Identify which cell holds the provided text, then report its (x, y) central coordinate. 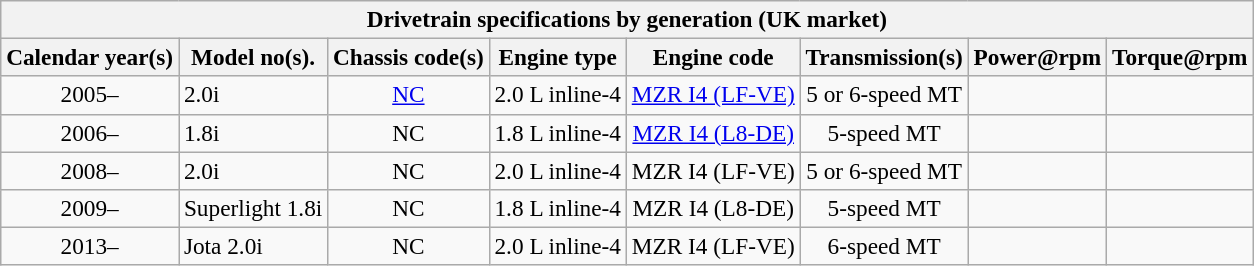
6-speed MT (884, 246)
Calendar year(s) (90, 57)
Chassis code(s) (408, 57)
Drivetrain specifications by generation (UK market) (627, 19)
2005– (90, 95)
2006– (90, 133)
2013– (90, 246)
2009– (90, 208)
Engine type (558, 57)
2008– (90, 170)
Model no(s). (254, 57)
Engine code (713, 57)
Superlight 1.8i (254, 208)
Torque@rpm (1180, 57)
Transmission(s) (884, 57)
Jota 2.0i (254, 246)
1.8i (254, 133)
Power@rpm (1037, 57)
